Locate the cell with the specified text and output its (X, Y) center coordinate. 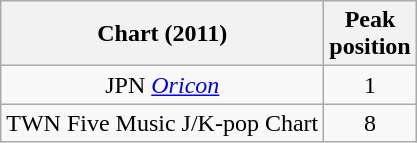
Peakposition (370, 34)
JPN Oricon (162, 85)
8 (370, 123)
TWN Five Music J/K-pop Chart (162, 123)
Chart (2011) (162, 34)
1 (370, 85)
